Extract the [X, Y] coordinate from the center of the cell holding the provided text.  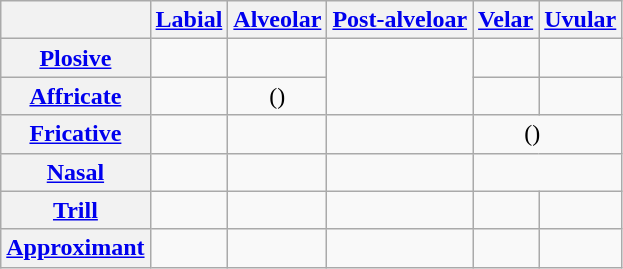
Labial [189, 20]
Affricate [76, 96]
Uvular [580, 20]
Fricative [76, 134]
Plosive [76, 58]
Alveolar [278, 20]
Velar [506, 20]
Approximant [76, 248]
Nasal [76, 172]
Post-alveloar [400, 20]
Trill [76, 210]
